For the text-containing cell, return its midpoint in [x, y] coordinate format. 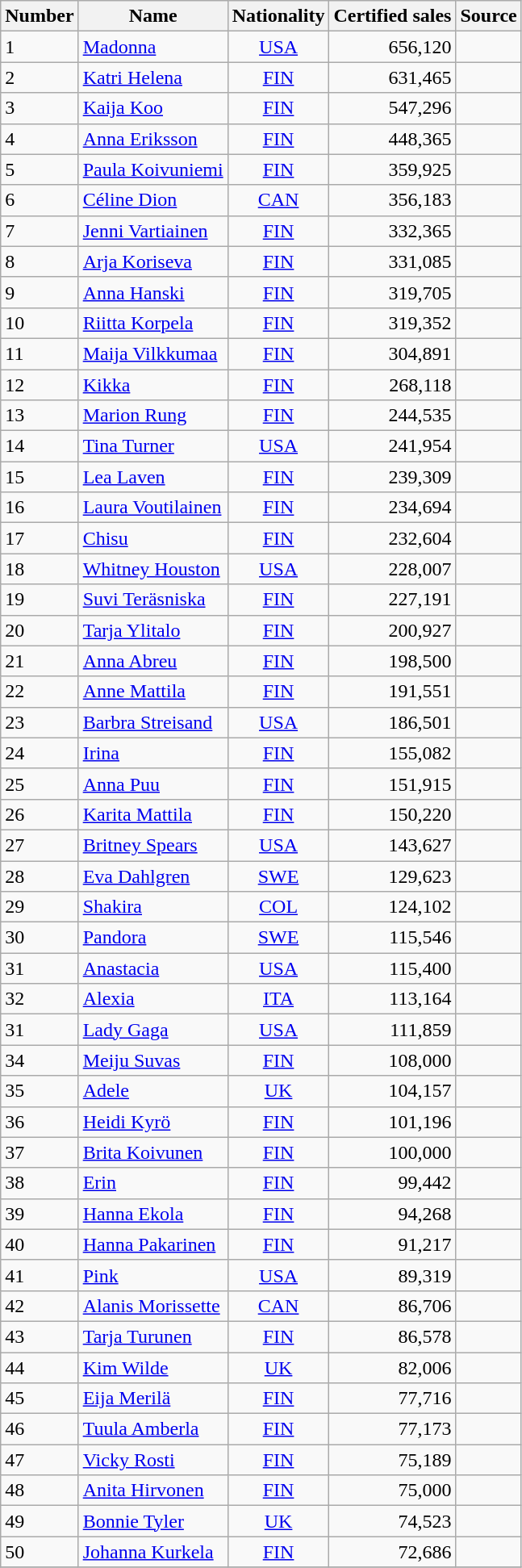
Arja Koriseva [153, 261]
75,189 [392, 1460]
28 [40, 876]
13 [40, 416]
ITA [278, 999]
Source [489, 16]
29 [40, 907]
Certified sales [392, 16]
20 [40, 630]
Riitta Korpela [153, 323]
268,118 [392, 385]
86,706 [392, 1306]
75,000 [392, 1491]
Anne Mattila [153, 692]
631,465 [392, 77]
150,220 [392, 814]
448,365 [392, 139]
113,164 [392, 999]
Eva Dahlgren [153, 876]
89,319 [392, 1275]
Erin [153, 1183]
COL [278, 907]
Karita Mattila [153, 814]
47 [40, 1460]
11 [40, 353]
319,705 [392, 292]
Eija Merilä [153, 1399]
Irina [153, 753]
30 [40, 938]
143,627 [392, 845]
27 [40, 845]
94,268 [392, 1214]
43 [40, 1336]
46 [40, 1429]
356,183 [392, 200]
Hanna Pakarinen [153, 1244]
Paula Koivuniemi [153, 169]
Kikka [153, 385]
115,400 [392, 968]
Johanna Kurkela [153, 1552]
Name [153, 16]
12 [40, 385]
32 [40, 999]
Lea Laven [153, 477]
332,365 [392, 231]
14 [40, 446]
331,085 [392, 261]
359,925 [392, 169]
48 [40, 1491]
Alexia [153, 999]
Chisu [153, 538]
Tuula Amberla [153, 1429]
26 [40, 814]
49 [40, 1521]
Barbra Streisand [153, 722]
45 [40, 1399]
91,217 [392, 1244]
74,523 [392, 1521]
108,000 [392, 1060]
Anna Eriksson [153, 139]
547,296 [392, 108]
Whitney Houston [153, 569]
Madonna [153, 47]
319,352 [392, 323]
99,442 [392, 1183]
151,915 [392, 784]
Tina Turner [153, 446]
Jenni Vartiainen [153, 231]
Pink [153, 1275]
17 [40, 538]
Adele [153, 1091]
124,102 [392, 907]
4 [40, 139]
Suvi Teräsniska [153, 600]
200,927 [392, 630]
39 [40, 1214]
Lady Gaga [153, 1030]
1 [40, 47]
6 [40, 200]
Number [40, 16]
228,007 [392, 569]
41 [40, 1275]
Britney Spears [153, 845]
244,535 [392, 416]
16 [40, 508]
22 [40, 692]
Alanis Morissette [153, 1306]
239,309 [392, 477]
35 [40, 1091]
Vicky Rosti [153, 1460]
10 [40, 323]
234,694 [392, 508]
Marion Rung [153, 416]
Shakira [153, 907]
77,173 [392, 1429]
15 [40, 477]
Tarja Ylitalo [153, 630]
Pandora [153, 938]
3 [40, 108]
155,082 [392, 753]
77,716 [392, 1399]
Hanna Ekola [153, 1214]
Kaija Koo [153, 108]
25 [40, 784]
18 [40, 569]
Céline Dion [153, 200]
Anna Abreu [153, 661]
101,196 [392, 1122]
42 [40, 1306]
2 [40, 77]
37 [40, 1152]
44 [40, 1368]
Tarja Turunen [153, 1336]
232,604 [392, 538]
50 [40, 1552]
Anna Hanski [153, 292]
7 [40, 231]
198,500 [392, 661]
8 [40, 261]
111,859 [392, 1030]
Nationality [278, 16]
21 [40, 661]
Bonnie Tyler [153, 1521]
72,686 [392, 1552]
Laura Voutilainen [153, 508]
36 [40, 1122]
Brita Koivunen [153, 1152]
129,623 [392, 876]
38 [40, 1183]
227,191 [392, 600]
9 [40, 292]
304,891 [392, 353]
186,501 [392, 722]
Anastacia [153, 968]
Katri Helena [153, 77]
23 [40, 722]
34 [40, 1060]
100,000 [392, 1152]
Meiju Suvas [153, 1060]
Kim Wilde [153, 1368]
241,954 [392, 446]
115,546 [392, 938]
82,006 [392, 1368]
656,120 [392, 47]
Anna Puu [153, 784]
5 [40, 169]
19 [40, 600]
86,578 [392, 1336]
191,551 [392, 692]
Maija Vilkkumaa [153, 353]
Anita Hirvonen [153, 1491]
40 [40, 1244]
24 [40, 753]
Heidi Kyrö [153, 1122]
104,157 [392, 1091]
